Determine the (X, Y) coordinate at the center of the cell enclosing the given text.  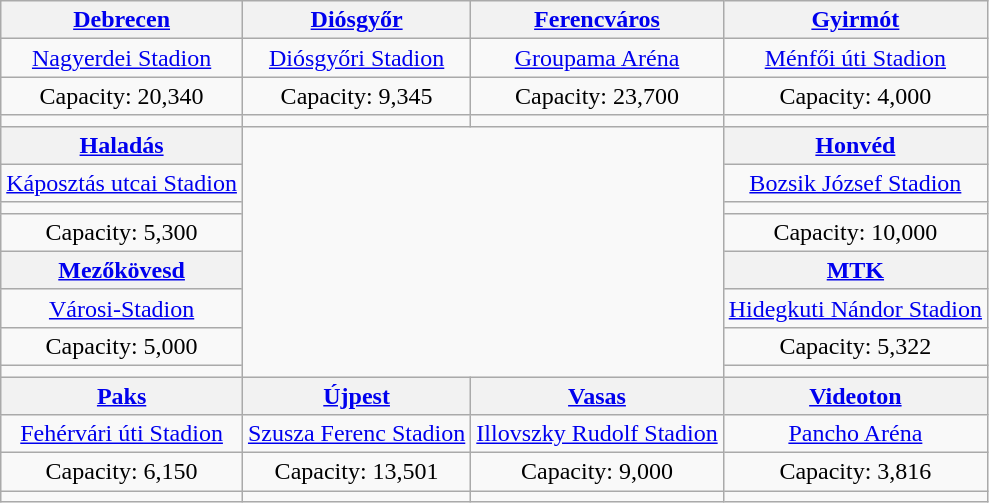
Bozsik József Stadion (855, 183)
Nagyerdei Stadion (122, 58)
Újpest (356, 395)
Debrecen (122, 20)
Capacity: 5,322 (855, 346)
Ferencváros (597, 20)
Városi-Stadion (122, 308)
Fehérvári úti Stadion (122, 434)
Káposztás utcai Stadion (122, 183)
Capacity: 9,345 (356, 96)
Videoton (855, 395)
Capacity: 5,000 (122, 346)
Szusza Ferenc Stadion (356, 434)
Diósgyőr (356, 20)
Ménfői úti Stadion (855, 58)
Capacity: 10,000 (855, 232)
Illovszky Rudolf Stadion (597, 434)
Paks (122, 395)
Honvéd (855, 145)
Capacity: 13,501 (356, 472)
Vasas (597, 395)
Capacity: 6,150 (122, 472)
Pancho Aréna (855, 434)
Capacity: 23,700 (597, 96)
Diósgyőri Stadion (356, 58)
Groupama Aréna (597, 58)
Capacity: 9,000 (597, 472)
Mezőkövesd (122, 270)
Capacity: 4,000 (855, 96)
Capacity: 5,300 (122, 232)
Capacity: 3,816 (855, 472)
Hidegkuti Nándor Stadion (855, 308)
Haladás (122, 145)
Gyirmót (855, 20)
Capacity: 20,340 (122, 96)
MTK (855, 270)
